Return [x, y] of the center of cell containing provided text 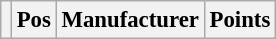
Points [240, 20]
Manufacturer [130, 20]
Pos [34, 20]
